Search for the cell housing the specified text and yield its (x, y) center coordinate. 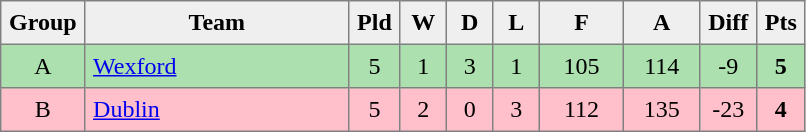
0 (470, 110)
112 (582, 110)
L (516, 23)
105 (582, 66)
Wexford (217, 66)
135 (662, 110)
Diff (728, 23)
Pts (781, 23)
114 (662, 66)
-9 (728, 66)
Pld (374, 23)
-23 (728, 110)
4 (781, 110)
2 (423, 110)
B (43, 110)
W (423, 23)
Team (217, 23)
Dublin (217, 110)
D (470, 23)
F (582, 23)
Group (43, 23)
